Return the (x, y) coordinate for the center point of the cell that contains the specified text.  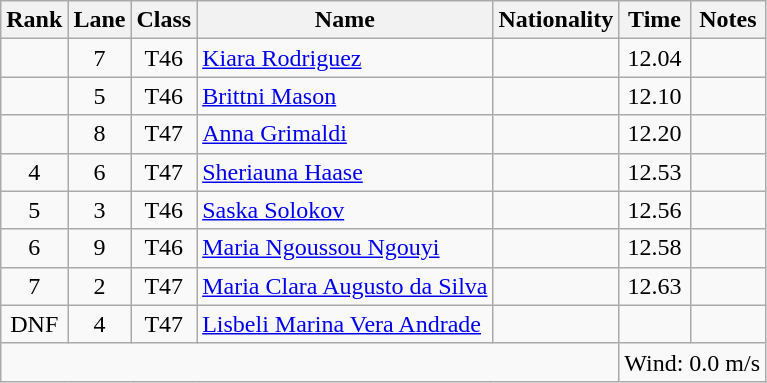
9 (100, 248)
Maria Ngoussou Ngouyi (345, 248)
Lane (100, 20)
Class (164, 20)
Name (345, 20)
12.56 (655, 210)
12.04 (655, 58)
12.53 (655, 172)
Wind: 0.0 m/s (692, 362)
Notes (728, 20)
Kiara Rodriguez (345, 58)
2 (100, 286)
DNF (34, 324)
Maria Clara Augusto da Silva (345, 286)
Rank (34, 20)
12.63 (655, 286)
8 (100, 134)
Brittni Mason (345, 96)
Lisbeli Marina Vera Andrade (345, 324)
12.10 (655, 96)
Sheriauna Haase (345, 172)
12.20 (655, 134)
12.58 (655, 248)
3 (100, 210)
Anna Grimaldi (345, 134)
Saska Solokov (345, 210)
Time (655, 20)
Nationality (556, 20)
